Return the [X, Y] coordinate for the center point of the cell that contains the specified text.  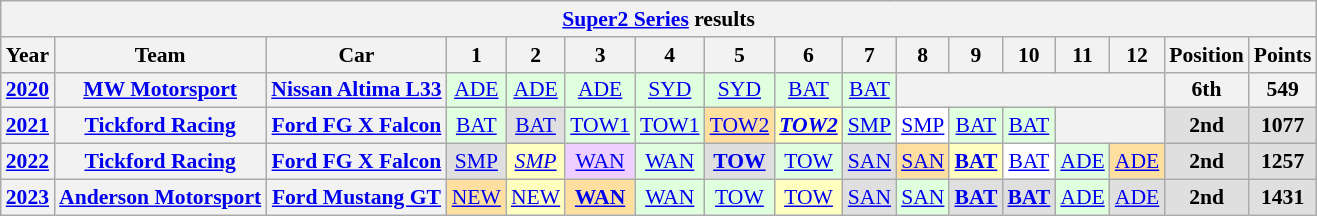
549 [1283, 90]
Anderson Motorsport [160, 197]
Ford Mustang GT [356, 197]
2022 [28, 162]
2020 [28, 90]
Points [1283, 55]
1257 [1283, 162]
11 [1082, 55]
1 [476, 55]
6 [808, 55]
Car [356, 55]
9 [976, 55]
1431 [1283, 197]
2021 [28, 126]
2 [536, 55]
7 [870, 55]
3 [600, 55]
1077 [1283, 126]
4 [670, 55]
5 [740, 55]
2023 [28, 197]
Super2 Series results [659, 19]
8 [922, 55]
12 [1137, 55]
10 [1028, 55]
MW Motorsport [160, 90]
6th [1206, 90]
Position [1206, 55]
Nissan Altima L33 [356, 90]
Year [28, 55]
Team [160, 55]
